Extract the (x, y) coordinate from the center of the cell holding the provided text.  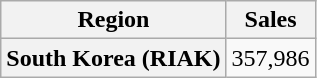
357,986 (270, 58)
Sales (270, 20)
South Korea (RIAK) (114, 58)
Region (114, 20)
